Output the (x, y) coordinate of the center of the cell containing the given text.  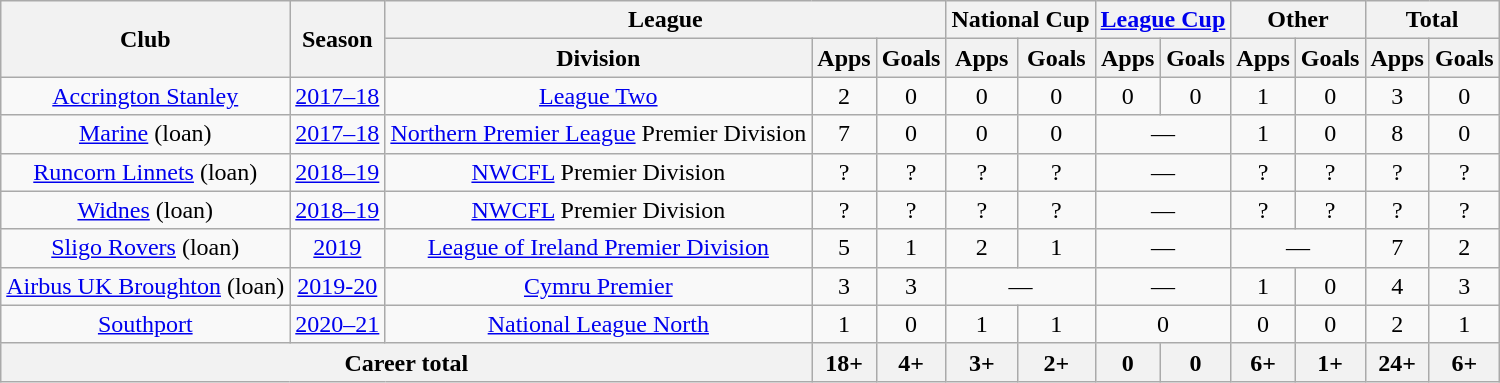
4+ (911, 362)
National Cup (1020, 20)
18+ (844, 362)
Marine (loan) (146, 134)
Career total (406, 362)
League Cup (1163, 20)
24+ (1397, 362)
5 (844, 248)
1+ (1330, 362)
2019-20 (338, 286)
Widnes (loan) (146, 210)
2020–21 (338, 324)
Division (598, 58)
Club (146, 39)
League (666, 20)
National League North (598, 324)
2019 (338, 248)
Sligo Rovers (loan) (146, 248)
Runcorn Linnets (loan) (146, 172)
Airbus UK Broughton (loan) (146, 286)
Season (338, 39)
League Two (598, 96)
Southport (146, 324)
Northern Premier League Premier Division (598, 134)
Total (1432, 20)
8 (1397, 134)
League of Ireland Premier Division (598, 248)
3+ (982, 362)
4 (1397, 286)
Accrington Stanley (146, 96)
Other (1298, 20)
2+ (1057, 362)
Cymru Premier (598, 286)
